Locate the cell with the specified text and output its [x, y] center coordinate. 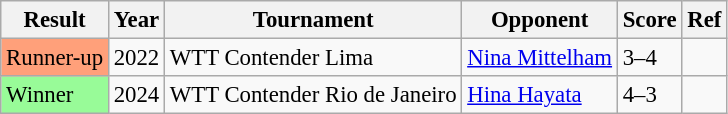
Tournament [312, 20]
4–3 [650, 95]
Hina Hayata [540, 95]
Winner [55, 95]
WTT Contender Lima [312, 58]
3–4 [650, 58]
Runner-up [55, 58]
2024 [136, 95]
Opponent [540, 20]
Nina Mittelham [540, 58]
Ref [704, 20]
Score [650, 20]
Year [136, 20]
Result [55, 20]
2022 [136, 58]
WTT Contender Rio de Janeiro [312, 95]
